Search for the cell housing the specified text and yield its (x, y) center coordinate. 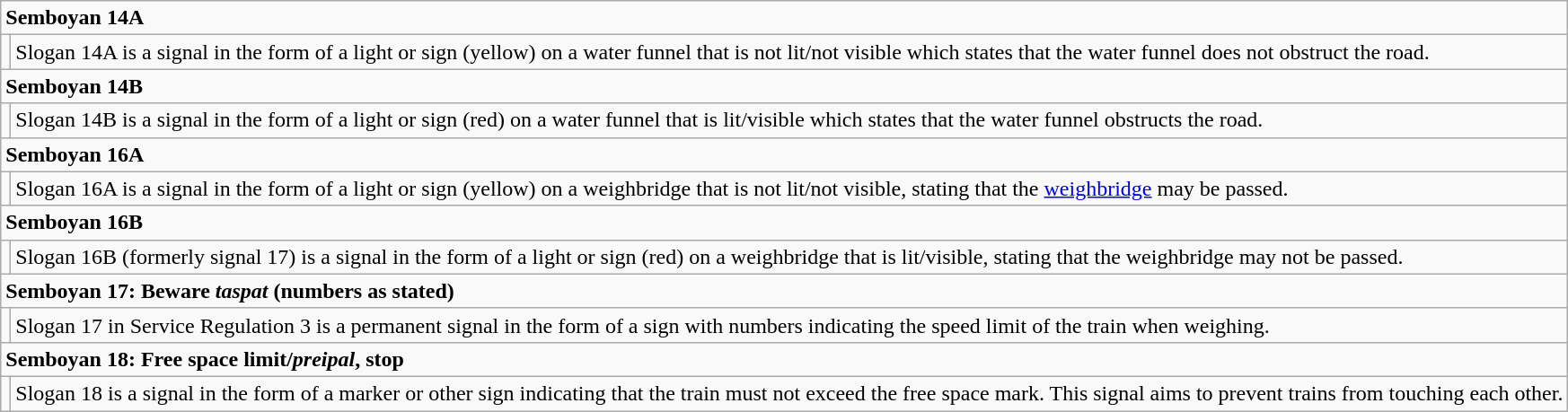
Semboyan 14B (785, 86)
Semboyan 17: Beware taspat (numbers as stated) (785, 291)
Slogan 17 in Service Regulation 3 is a permanent signal in the form of a sign with numbers indicating the speed limit of the train when weighing. (789, 325)
Semboyan 14A (785, 18)
Semboyan 16B (785, 223)
Semboyan 18: Free space limit/preipal, stop (785, 359)
Semboyan 16A (785, 154)
